Extract the [x, y] coordinate from the center of the cell holding the provided text.  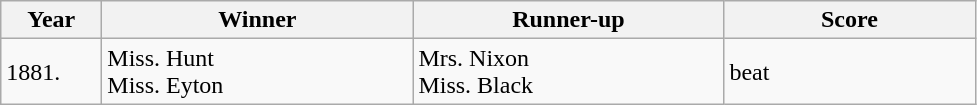
Runner-up [568, 20]
Year [52, 20]
beat [850, 72]
Miss. Hunt Miss. Eyton [258, 72]
Mrs. Nixon Miss. Black [568, 72]
1881. [52, 72]
Score [850, 20]
Winner [258, 20]
